Output the [X, Y] coordinate of the center of the cell containing the given text.  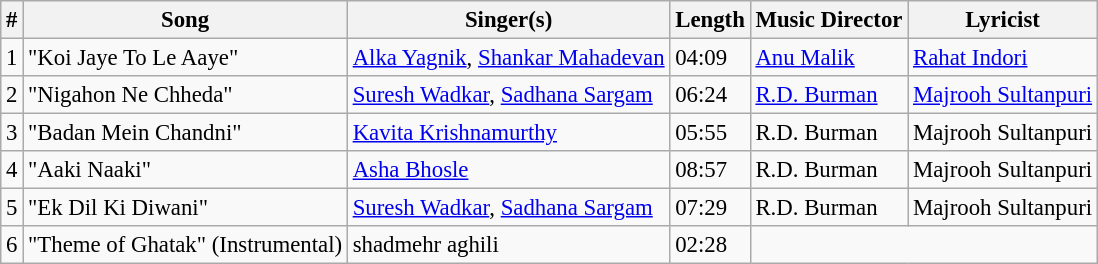
06:24 [710, 95]
Anu Malik [829, 58]
Lyricist [1003, 20]
Song [186, 20]
"Nigahon Ne Chheda" [186, 95]
Kavita Krishnamurthy [508, 133]
3 [12, 133]
04:09 [710, 58]
Rahat Indori [1003, 58]
2 [12, 95]
Asha Bhosle [508, 170]
5 [12, 208]
07:29 [710, 208]
"Aaki Naaki" [186, 170]
"Theme of Ghatak" (Instrumental) [186, 245]
05:55 [710, 133]
4 [12, 170]
Singer(s) [508, 20]
08:57 [710, 170]
"Badan Mein Chandni" [186, 133]
Music Director [829, 20]
"Ek Dil Ki Diwani" [186, 208]
Length [710, 20]
02:28 [710, 245]
shadmehr aghili [508, 245]
# [12, 20]
"Koi Jaye To Le Aaye" [186, 58]
1 [12, 58]
6 [12, 245]
Alka Yagnik, Shankar Mahadevan [508, 58]
